Provide the (x, y) coordinate of the cell's center where the given text is located.  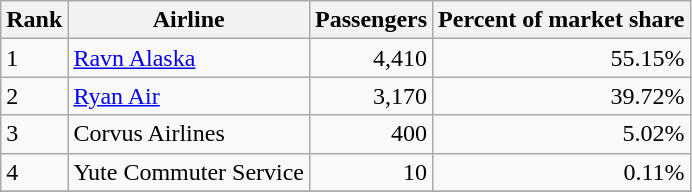
Corvus Airlines (189, 134)
Passengers (372, 20)
3 (34, 134)
Ryan Air (189, 96)
Airline (189, 20)
4,410 (372, 58)
Percent of market share (562, 20)
3,170 (372, 96)
10 (372, 172)
4 (34, 172)
1 (34, 58)
Ravn Alaska (189, 58)
39.72% (562, 96)
55.15% (562, 58)
2 (34, 96)
0.11% (562, 172)
Rank (34, 20)
400 (372, 134)
5.02% (562, 134)
Yute Commuter Service (189, 172)
